Pinpoint the cell where the given text exists, returning its (X, Y) midpoint coordinate. 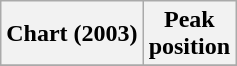
Chart (2003) (72, 34)
Peakposition (189, 34)
